From the cell containing the given text, extract its center point as [X, Y] coordinate. 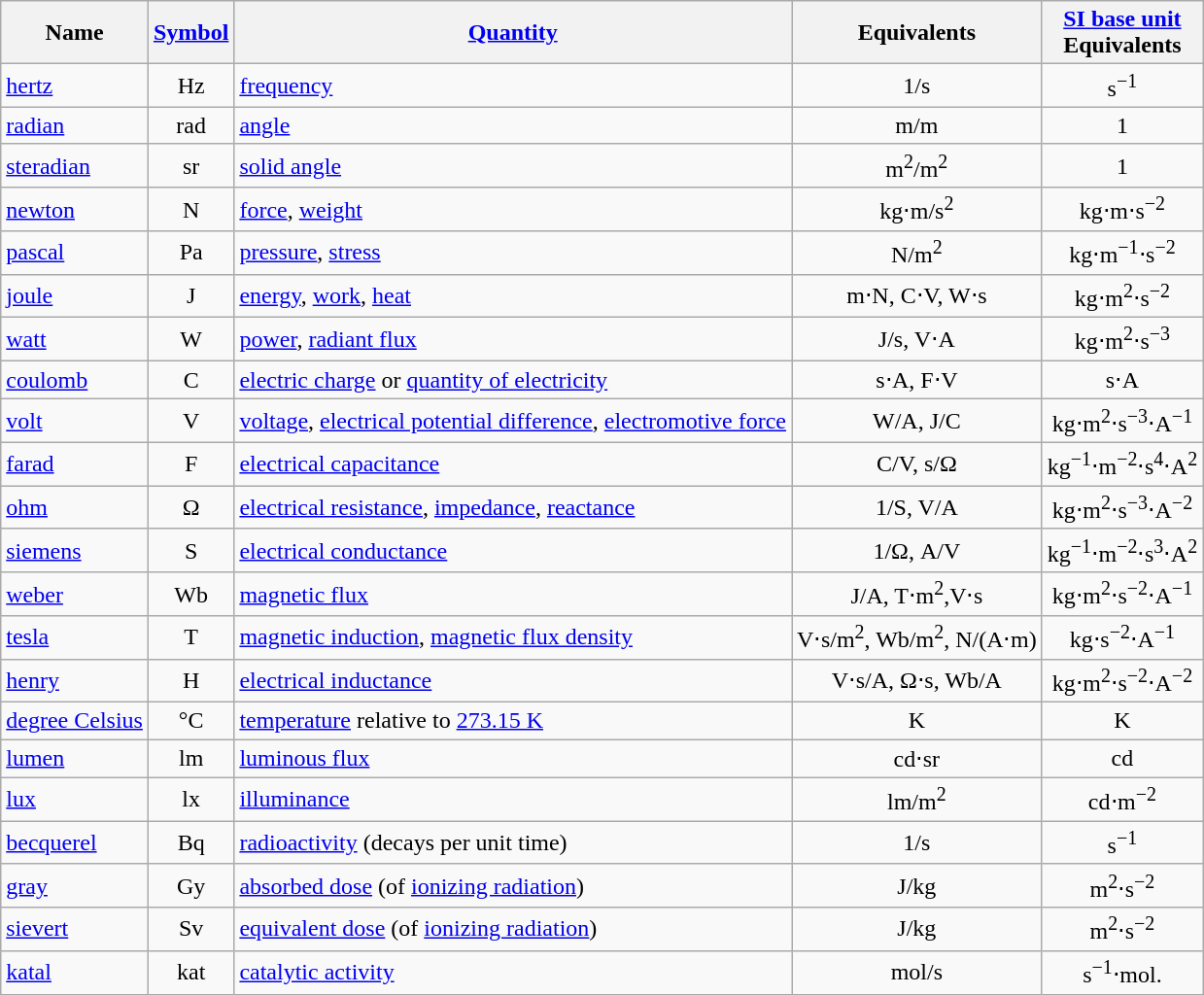
electrical capacitance [513, 464]
energy, work, heat [513, 295]
radioactivity (decays per unit time) [513, 843]
S [190, 550]
joule [75, 295]
1/Ω, A/V [917, 550]
pressure, stress [513, 253]
SI base unitEquivalents [1122, 33]
kg⋅m−1⋅s−2 [1122, 253]
lux [75, 799]
cd [1122, 759]
sr [190, 165]
kg⋅m2⋅s−3 [1122, 340]
mol/s [917, 972]
kg⋅m2⋅s−3⋅A−2 [1122, 507]
newton [75, 210]
m⋅N, C⋅V, W⋅s [917, 295]
electrical conductance [513, 550]
luminous flux [513, 759]
V [190, 422]
cd⋅sr [917, 759]
electrical inductance [513, 680]
m/m [917, 125]
Ω [190, 507]
kg⋅m2⋅s−2⋅A−1 [1122, 595]
Equivalents [917, 33]
°C [190, 721]
Quantity [513, 33]
W/A, J/C [917, 422]
H [190, 680]
Sv [190, 929]
V⋅s/A, Ω⋅s, Wb/A [917, 680]
s⋅A [1122, 380]
steradian [75, 165]
Gy [190, 886]
equivalent dose (of ionizing radiation) [513, 929]
lx [190, 799]
absorbed dose (of ionizing radiation) [513, 886]
rad [190, 125]
Hz [190, 86]
weber [75, 595]
J [190, 295]
coulomb [75, 380]
s−1⋅mol. [1122, 972]
kg−1⋅m−2⋅s4⋅A2 [1122, 464]
F [190, 464]
m2/m2 [917, 165]
electric charge or quantity of electricity [513, 380]
kg⋅s−2⋅A−1 [1122, 637]
temperature relative to 273.15 K [513, 721]
force, weight [513, 210]
J/s, V⋅A [917, 340]
V⋅s/m2, Wb/m2, N/(A⋅m) [917, 637]
cd⋅m−2 [1122, 799]
power, radiant flux [513, 340]
angle [513, 125]
kat [190, 972]
N/m2 [917, 253]
henry [75, 680]
lm [190, 759]
lumen [75, 759]
N [190, 210]
electrical resistance, impedance, reactance [513, 507]
siemens [75, 550]
Bq [190, 843]
1/S, V/A [917, 507]
C/V, s/Ω [917, 464]
lm/m2 [917, 799]
J/A, T⋅m2,V⋅s [917, 595]
W [190, 340]
Pa [190, 253]
Wb [190, 595]
degree Celsius [75, 721]
magnetic induction, magnetic flux density [513, 637]
catalytic activity [513, 972]
sievert [75, 929]
katal [75, 972]
watt [75, 340]
frequency [513, 86]
kg⋅m2⋅s−3⋅A−1 [1122, 422]
T [190, 637]
tesla [75, 637]
volt [75, 422]
C [190, 380]
kg⋅m2⋅s−2⋅A−2 [1122, 680]
ohm [75, 507]
hertz [75, 86]
s⋅A, F⋅V [917, 380]
becquerel [75, 843]
magnetic flux [513, 595]
kg−1⋅m−2⋅s3⋅A2 [1122, 550]
kg⋅m⋅s−2 [1122, 210]
Symbol [190, 33]
gray [75, 886]
farad [75, 464]
kg⋅m2⋅s−2 [1122, 295]
solid angle [513, 165]
pascal [75, 253]
radian [75, 125]
kg⋅m/s2 [917, 210]
Name [75, 33]
illuminance [513, 799]
voltage, electrical potential difference, electromotive force [513, 422]
